Search for the cell housing the specified text and yield its (x, y) center coordinate. 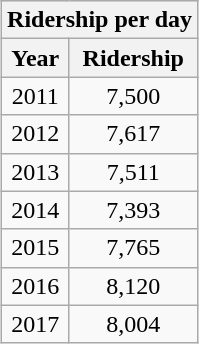
8,120 (134, 286)
2012 (36, 134)
2016 (36, 286)
Ridership (134, 58)
2013 (36, 172)
7,617 (134, 134)
Ridership per day (100, 20)
2017 (36, 324)
2011 (36, 96)
2015 (36, 248)
7,393 (134, 210)
7,511 (134, 172)
8,004 (134, 324)
Year (36, 58)
2014 (36, 210)
7,500 (134, 96)
7,765 (134, 248)
